Pinpoint the cell where the given text exists, returning its (X, Y) midpoint coordinate. 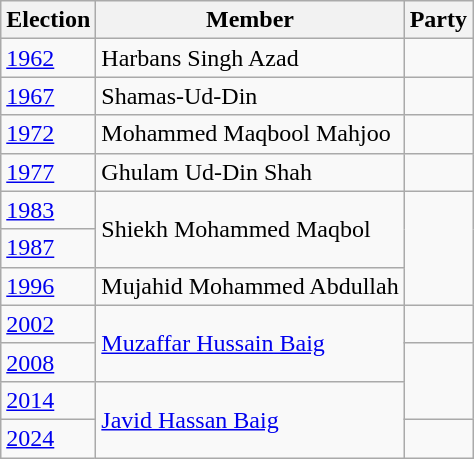
Shiekh Mohammed Maqbol (250, 229)
2002 (48, 324)
1983 (48, 210)
1987 (48, 248)
Mujahid Mohammed Abdullah (250, 286)
1977 (48, 172)
2014 (48, 400)
1962 (48, 58)
Party (438, 20)
Member (250, 20)
1967 (48, 96)
Election (48, 20)
1972 (48, 134)
Harbans Singh Azad (250, 58)
2024 (48, 438)
Javid Hassan Baig (250, 419)
Ghulam Ud-Din Shah (250, 172)
2008 (48, 362)
Shamas-Ud-Din (250, 96)
1996 (48, 286)
Muzaffar Hussain Baig (250, 343)
Mohammed Maqbool Mahjoo (250, 134)
